Output the [x, y] coordinate of the center of the cell containing the given text.  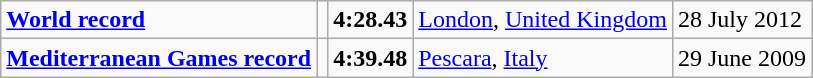
World record [159, 20]
4:39.48 [370, 58]
4:28.43 [370, 20]
29 June 2009 [742, 58]
London, United Kingdom [543, 20]
Pescara, Italy [543, 58]
28 July 2012 [742, 20]
Mediterranean Games record [159, 58]
